Return [x, y] of the center of cell containing provided text 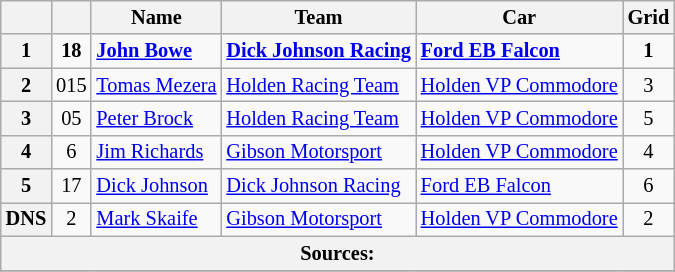
Mark Skaife [156, 219]
Name [156, 17]
015 [71, 85]
Sources: [338, 253]
18 [71, 51]
Grid [649, 17]
Jim Richards [156, 152]
17 [71, 186]
Car [520, 17]
Peter Brock [156, 118]
Tomas Mezera [156, 85]
DNS [26, 219]
05 [71, 118]
Dick Johnson [156, 186]
John Bowe [156, 51]
Team [318, 17]
